Capture the cell that displays the provided text and extract its [x, y] central coordinate. 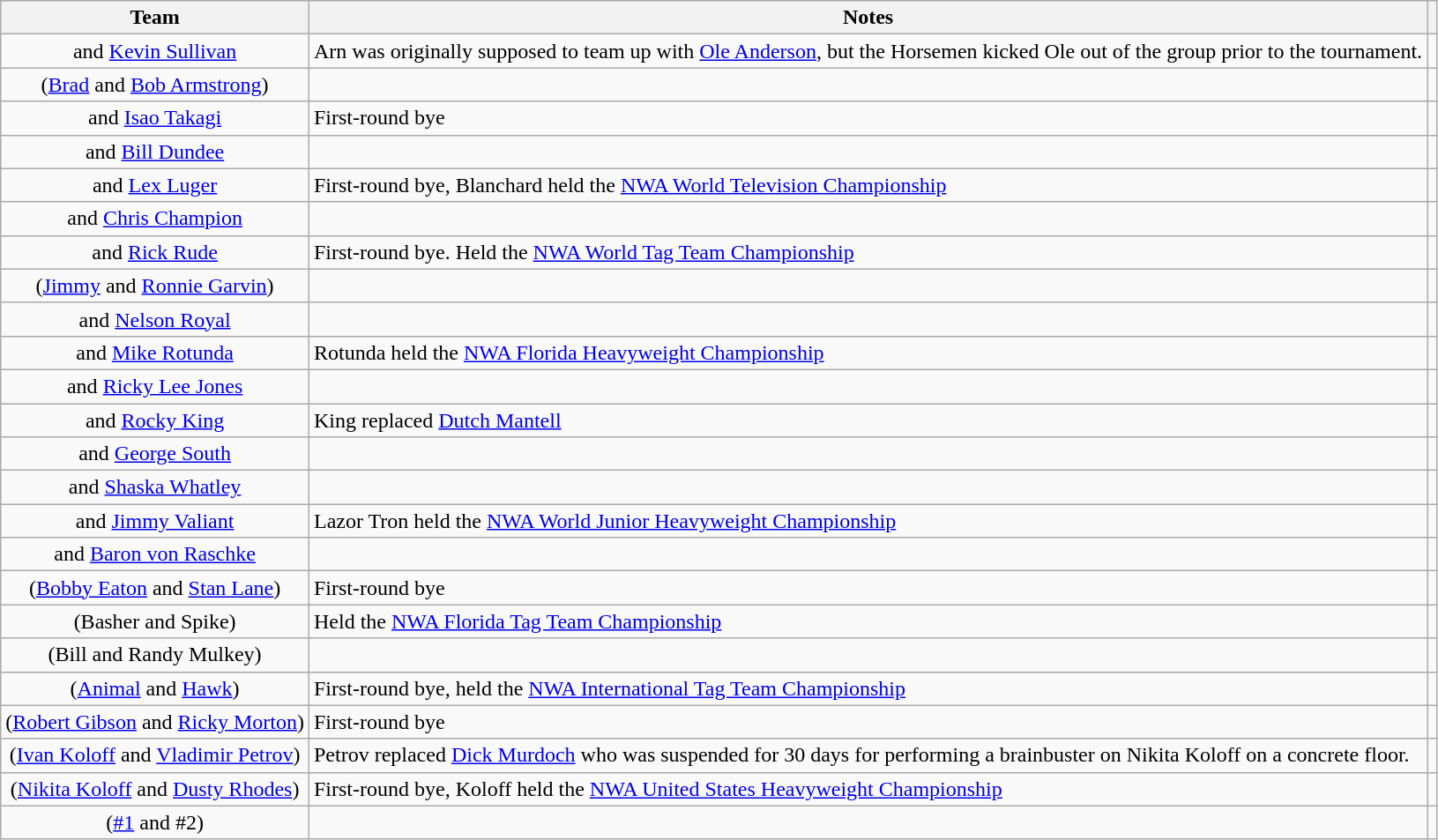
and Rick Rude [155, 252]
Petrov replaced Dick Murdoch who was suspended for 30 days for performing a brainbuster on Nikita Koloff on a concrete floor. [868, 755]
and Baron von Raschke [155, 554]
Team [155, 18]
(Robert Gibson and Ricky Morton) [155, 722]
and Lex Luger [155, 185]
Rotunda held the NWA Florida Heavyweight Championship [868, 353]
and Rocky King [155, 420]
and Mike Rotunda [155, 353]
(Jimmy and Ronnie Garvin) [155, 286]
First-round bye. Held the NWA World Tag Team Championship [868, 252]
and Chris Champion [155, 219]
Held the NWA Florida Tag Team Championship [868, 621]
(#1 and #2) [155, 822]
First-round bye, held the NWA International Tag Team Championship [868, 688]
and Kevin Sullivan [155, 51]
(Basher and Spike) [155, 621]
Arn was originally supposed to team up with Ole Anderson, but the Horsemen kicked Ole out of the group prior to the tournament. [868, 51]
and Jimmy Valiant [155, 521]
and Shaska Whatley [155, 487]
(Nikita Koloff and Dusty Rhodes) [155, 789]
(Bobby Eaton and Stan Lane) [155, 588]
(Brad and Bob Armstrong) [155, 85]
and Nelson Royal [155, 319]
First-round bye, Koloff held the NWA United States Heavyweight Championship [868, 789]
(Ivan Koloff and Vladimir Petrov) [155, 755]
and Ricky Lee Jones [155, 386]
(Animal and Hawk) [155, 688]
and Isao Takagi [155, 118]
King replaced Dutch Mantell [868, 420]
First-round bye, Blanchard held the NWA World Television Championship [868, 185]
(Bill and Randy Mulkey) [155, 655]
and Bill Dundee [155, 152]
and George South [155, 454]
Notes [868, 18]
Lazor Tron held the NWA World Junior Heavyweight Championship [868, 521]
